Pinpoint the cell where the given text exists, returning its (x, y) midpoint coordinate. 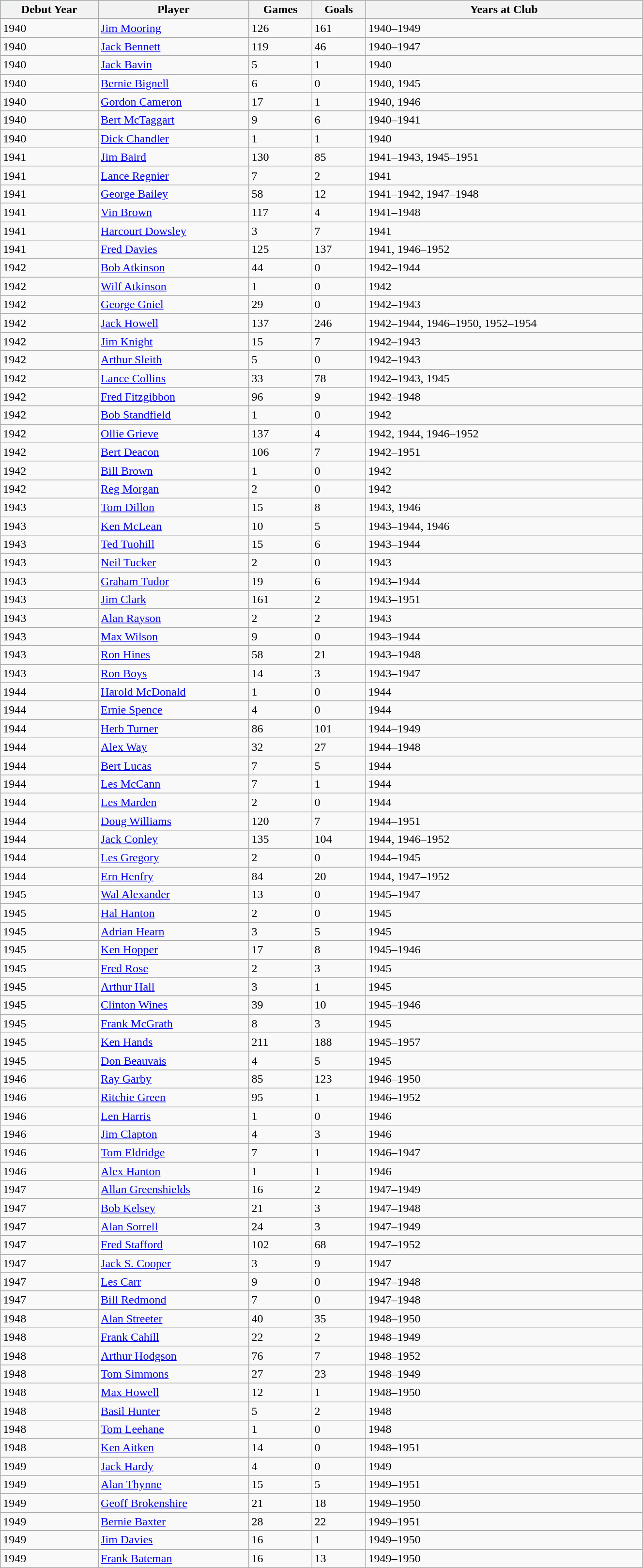
1944–1945 (504, 858)
96 (280, 397)
119 (280, 47)
Harcourt Dowsley (173, 231)
211 (280, 1042)
Herb Turner (173, 729)
Jim Mooring (173, 28)
Jim Clark (173, 600)
Bert Deacon (173, 452)
Wilf Atkinson (173, 286)
1943, 1946 (504, 507)
Hal Hanton (173, 913)
1940–1947 (504, 47)
Alan Sorrell (173, 1226)
1941–1943, 1945–1951 (504, 157)
Fred Fitzgibbon (173, 397)
Allan Greenshields (173, 1190)
Gordon Cameron (173, 102)
35 (339, 1319)
130 (280, 157)
117 (280, 212)
Reg Morgan (173, 489)
1944, 1947–1952 (504, 876)
Alex Hanton (173, 1171)
Ron Boys (173, 673)
Clinton Wines (173, 1005)
Fred Davies (173, 249)
Alex Way (173, 747)
1941, 1946–1952 (504, 249)
1945–1947 (504, 895)
Les McCann (173, 784)
Alan Rayson (173, 618)
Graham Tudor (173, 581)
Dick Chandler (173, 139)
126 (280, 28)
Vin Brown (173, 212)
Bob Kelsey (173, 1208)
Basil Hunter (173, 1411)
1944, 1946–1952 (504, 839)
Jack Conley (173, 839)
Arthur Hall (173, 987)
Ken Aitken (173, 1448)
Ernie Spence (173, 710)
1943–1948 (504, 655)
1942–1943, 1945 (504, 378)
1948–1952 (504, 1355)
Jim Davies (173, 1540)
106 (280, 452)
1944–1951 (504, 821)
Tom Dillon (173, 507)
Doug Williams (173, 821)
Jack Hardy (173, 1466)
188 (339, 1042)
18 (339, 1503)
76 (280, 1355)
Years at Club (504, 10)
Jim Knight (173, 342)
Ken Hands (173, 1042)
44 (280, 268)
1942–1951 (504, 452)
George Gniel (173, 305)
1946–1952 (504, 1097)
Ern Henfry (173, 876)
Arthur Sleith (173, 360)
Debut Year (49, 10)
Player (173, 10)
Harold McDonald (173, 692)
1940, 1945 (504, 83)
123 (339, 1079)
Jim Baird (173, 157)
101 (339, 729)
Tom Eldridge (173, 1153)
Bernie Baxter (173, 1521)
Bob Standfield (173, 415)
1941–1948 (504, 212)
125 (280, 249)
Fred Stafford (173, 1245)
1942–1944 (504, 268)
Jim Clapton (173, 1134)
Les Gregory (173, 858)
135 (280, 839)
Neil Tucker (173, 563)
95 (280, 1097)
40 (280, 1319)
1947–1952 (504, 1245)
Les Carr (173, 1282)
Ray Garby (173, 1079)
104 (339, 839)
29 (280, 305)
Les Marden (173, 802)
Ron Hines (173, 655)
Jack Bavin (173, 65)
1940, 1946 (504, 102)
33 (280, 378)
1943–1951 (504, 600)
Bernie Bignell (173, 83)
1942–1944, 1946–1950, 1952–1954 (504, 323)
1946–1950 (504, 1079)
George Bailey (173, 194)
Tom Leehane (173, 1429)
Bob Atkinson (173, 268)
Alan Streeter (173, 1319)
20 (339, 876)
Max Howell (173, 1392)
1940–1949 (504, 28)
Frank Bateman (173, 1558)
1944–1949 (504, 729)
Geoff Brokenshire (173, 1503)
Bert McTaggart (173, 120)
1943–1944, 1946 (504, 526)
1945–1957 (504, 1042)
24 (280, 1226)
1942, 1944, 1946–1952 (504, 434)
246 (339, 323)
28 (280, 1521)
1944–1948 (504, 747)
39 (280, 1005)
Bert Lucas (173, 765)
Lance Collins (173, 378)
32 (280, 747)
86 (280, 729)
Bill Brown (173, 470)
1942–1948 (504, 397)
Max Wilson (173, 637)
Fred Rose (173, 968)
Goals (339, 10)
19 (280, 581)
1940–1941 (504, 120)
Jack Bennett (173, 47)
68 (339, 1245)
Len Harris (173, 1116)
Don Beauvais (173, 1060)
Wal Alexander (173, 895)
Ritchie Green (173, 1097)
Ted Tuohill (173, 544)
Bill Redmond (173, 1300)
Jack Howell (173, 323)
Games (280, 10)
1943–1947 (504, 673)
Arthur Hodgson (173, 1355)
84 (280, 876)
1941–1942, 1947–1948 (504, 194)
46 (339, 47)
Lance Regnier (173, 175)
Ken Hopper (173, 950)
Tom Simmons (173, 1374)
1946–1947 (504, 1153)
23 (339, 1374)
Frank McGrath (173, 1024)
78 (339, 378)
Alan Thynne (173, 1485)
1948–1951 (504, 1448)
Adrian Hearn (173, 931)
Jack S. Cooper (173, 1263)
120 (280, 821)
Ollie Grieve (173, 434)
Frank Cahill (173, 1337)
Ken McLean (173, 526)
102 (280, 1245)
